Capture the cell that displays the provided text and extract its [X, Y] central coordinate. 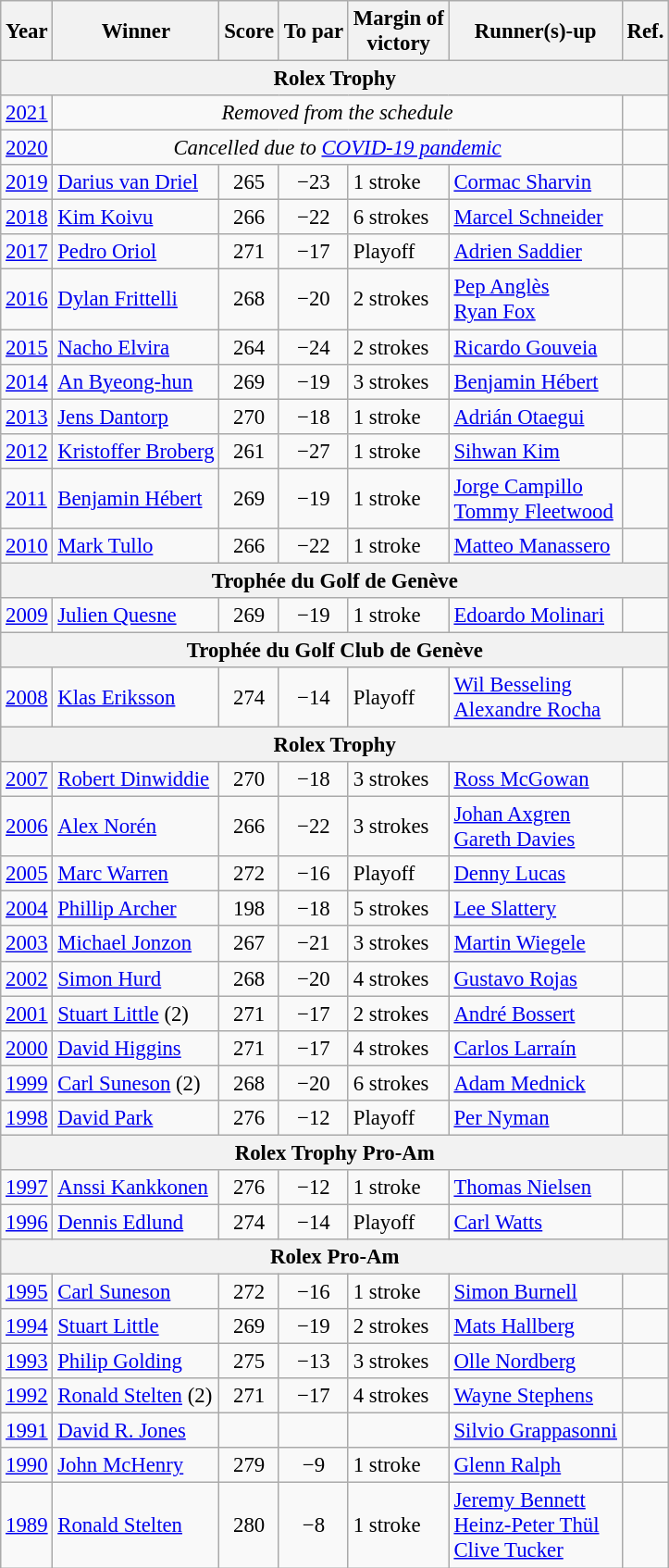
Margin ofvictory [398, 31]
Carl Suneson [136, 1292]
Ronald Stelten [136, 1525]
1997 [27, 1188]
2010 [27, 546]
Rolex Trophy Pro-Am [335, 1152]
Klas Eriksson [136, 698]
1991 [27, 1431]
Stuart Little (2) [136, 1014]
Kim Koivu [136, 218]
1989 [27, 1525]
1996 [27, 1222]
Olle Nordberg [535, 1362]
Martin Wiegele [535, 944]
264 [250, 347]
Darius van Driel [136, 182]
198 [250, 909]
An Byeong-hun [136, 381]
Year [27, 31]
Wayne Stephens [535, 1396]
2002 [27, 978]
Mark Tullo [136, 546]
2008 [27, 698]
2020 [27, 148]
2011 [27, 498]
−9 [313, 1465]
To par [313, 31]
Carl Suneson (2) [136, 1083]
2018 [27, 218]
2017 [27, 253]
Adam Mednick [535, 1083]
−8 [313, 1525]
1993 [27, 1362]
Nacho Elvira [136, 347]
2005 [27, 874]
2001 [27, 1014]
2012 [27, 451]
Removed from the schedule [337, 113]
Trophée du Golf de Genève [335, 580]
Mats Hallberg [535, 1326]
Robert Dinwiddie [136, 779]
Jorge Campillo Tommy Fleetwood [535, 498]
Pep Anglès Ryan Fox [535, 300]
−24 [313, 347]
Carlos Larraín [535, 1048]
−27 [313, 451]
Dylan Frittelli [136, 300]
1998 [27, 1118]
Ricardo Gouveia [535, 347]
Michael Jonzon [136, 944]
2006 [27, 828]
Carl Watts [535, 1222]
Edoardo Molinari [535, 616]
Rolex Pro-Am [335, 1257]
Score [250, 31]
−21 [313, 944]
2004 [27, 909]
1994 [27, 1326]
Cancelled due to COVID-19 pandemic [337, 148]
Kristoffer Broberg [136, 451]
2014 [27, 381]
Denny Lucas [535, 874]
Runner(s)-up [535, 31]
2021 [27, 113]
1992 [27, 1396]
1999 [27, 1083]
Ref. [645, 31]
2000 [27, 1048]
Johan Axgren Gareth Davies [535, 828]
Winner [136, 31]
Ross McGowan [535, 779]
5 strokes [398, 909]
Jeremy Bennett Heinz-Peter Thül Clive Tucker [535, 1525]
Simon Hurd [136, 978]
Trophée du Golf Club de Genève [335, 650]
Alex Norén [136, 828]
Lee Slattery [535, 909]
Adrián Otaegui [535, 417]
275 [250, 1362]
2009 [27, 616]
Wil Besseling Alexandre Rocha [535, 698]
André Bossert [535, 1014]
−13 [313, 1362]
261 [250, 451]
Matteo Manassero [535, 546]
Julien Quesne [136, 616]
Thomas Nielsen [535, 1188]
265 [250, 182]
2019 [27, 182]
David Park [136, 1118]
Phillip Archer [136, 909]
Marc Warren [136, 874]
2013 [27, 417]
Per Nyman [535, 1118]
Sihwan Kim [535, 451]
Gustavo Rojas [535, 978]
Ronald Stelten (2) [136, 1396]
2003 [27, 944]
1990 [27, 1465]
Jens Dantorp [136, 417]
2016 [27, 300]
279 [250, 1465]
David R. Jones [136, 1431]
Pedro Oriol [136, 253]
Philip Golding [136, 1362]
Glenn Ralph [535, 1465]
−23 [313, 182]
Cormac Sharvin [535, 182]
Anssi Kankkonen [136, 1188]
Silvio Grappasonni [535, 1431]
Stuart Little [136, 1326]
John McHenry [136, 1465]
280 [250, 1525]
David Higgins [136, 1048]
2007 [27, 779]
1995 [27, 1292]
Dennis Edlund [136, 1222]
2015 [27, 347]
267 [250, 944]
Marcel Schneider [535, 218]
Adrien Saddier [535, 253]
Simon Burnell [535, 1292]
